Identify which cell holds the provided text, then report its (x, y) central coordinate. 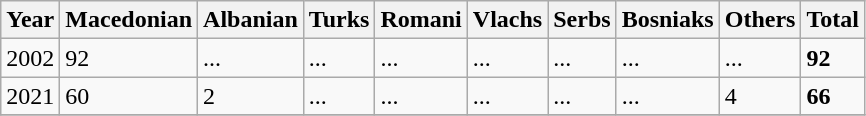
Year (30, 20)
Turks (339, 20)
Albanian (251, 20)
Serbs (582, 20)
2002 (30, 58)
2 (251, 96)
Macedonian (129, 20)
66 (833, 96)
Bosniaks (668, 20)
2021 (30, 96)
Total (833, 20)
Others (760, 20)
4 (760, 96)
Romani (421, 20)
60 (129, 96)
Vlachs (507, 20)
